Output the (X, Y) coordinate of the center of the cell containing the given text.  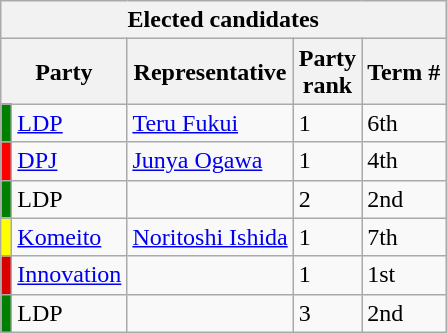
Party (64, 72)
Noritoshi Ishida (210, 237)
1st (404, 275)
7th (404, 237)
Teru Fukui (210, 123)
4th (404, 161)
Komeito (70, 237)
Innovation (70, 275)
3 (327, 313)
2 (327, 199)
Elected candidates (224, 20)
Partyrank (327, 72)
6th (404, 123)
Representative (210, 72)
DPJ (70, 161)
Term # (404, 72)
Junya Ogawa (210, 161)
